Search for the cell housing the specified text and yield its (X, Y) center coordinate. 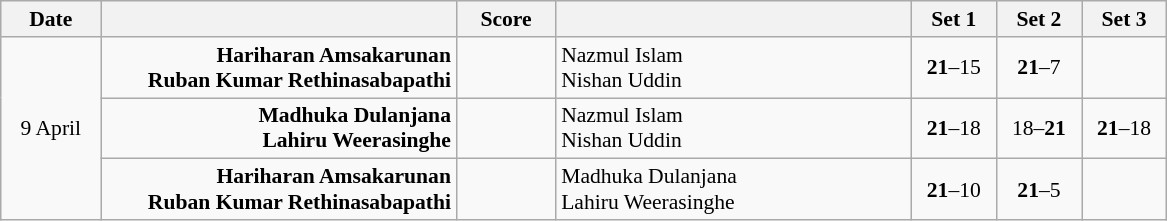
Set 1 (954, 19)
Score (506, 19)
Set 3 (1124, 19)
Date (51, 19)
Set 2 (1038, 19)
21–5 (1038, 190)
21–15 (954, 68)
9 April (51, 128)
18–21 (1038, 128)
21–10 (954, 190)
21–7 (1038, 68)
